Locate the cell with the specified text and output its [x, y] center coordinate. 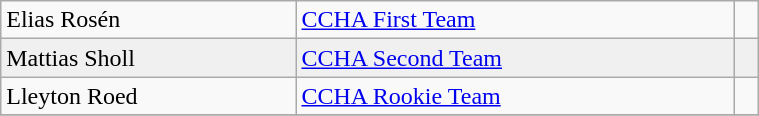
Mattias Sholl [148, 58]
CCHA First Team [516, 20]
Elias Rosén [148, 20]
Lleyton Roed [148, 96]
CCHA Rookie Team [516, 96]
CCHA Second Team [516, 58]
